Extract the (x, y) coordinate from the center of the cell holding the provided text.  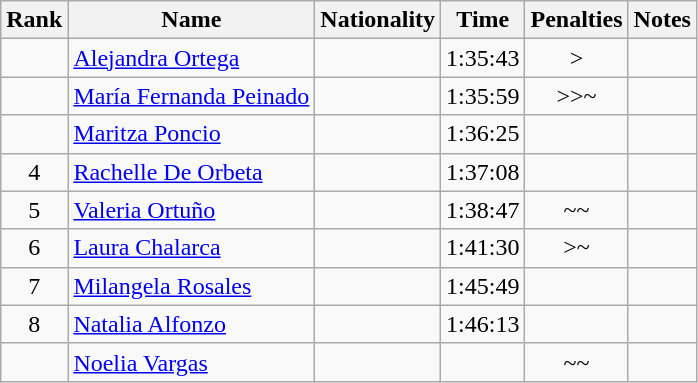
1:38:47 (483, 210)
1:35:59 (483, 96)
8 (34, 324)
6 (34, 248)
>~ (576, 248)
Rachelle De Orbeta (192, 172)
1:36:25 (483, 134)
Laura Chalarca (192, 248)
7 (34, 286)
1:41:30 (483, 248)
> (576, 58)
Rank (34, 20)
Maritza Poncio (192, 134)
Valeria Ortuño (192, 210)
>>~ (576, 96)
María Fernanda Peinado (192, 96)
1:46:13 (483, 324)
Noelia Vargas (192, 362)
4 (34, 172)
Name (192, 20)
1:37:08 (483, 172)
1:45:49 (483, 286)
Nationality (378, 20)
5 (34, 210)
Milangela Rosales (192, 286)
Notes (662, 20)
Natalia Alfonzo (192, 324)
1:35:43 (483, 58)
Time (483, 20)
Penalties (576, 20)
Alejandra Ortega (192, 58)
